Search for the cell housing the specified text and yield its [x, y] center coordinate. 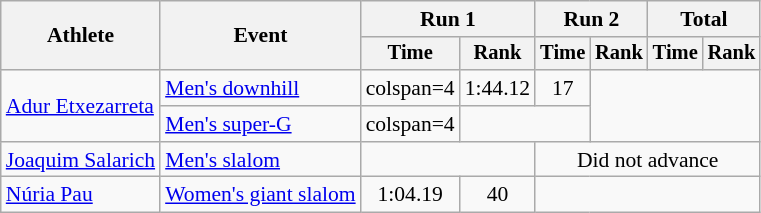
Total [704, 19]
1:04.19 [410, 195]
Run 2 [591, 19]
Athlete [80, 36]
Men's super-G [260, 124]
Joaquim Salarich [80, 160]
17 [562, 88]
Núria Pau [80, 195]
Adur Etxezarreta [80, 106]
1:44.12 [498, 88]
Men's slalom [260, 160]
Men's downhill [260, 88]
Did not advance [648, 160]
Event [260, 36]
40 [498, 195]
Run 1 [448, 19]
Women's giant slalom [260, 195]
